Detect which cell encompasses the target text, then output its (x, y) center coordinate. 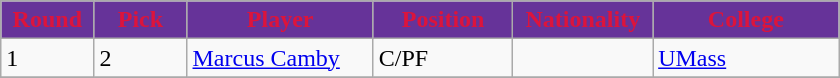
UMass (746, 58)
Marcus Camby (280, 58)
Round (48, 20)
1 (48, 58)
Player (280, 20)
C/PF (443, 58)
Pick (140, 20)
Position (443, 20)
2 (140, 58)
College (746, 20)
Nationality (583, 20)
